Extract the (X, Y) coordinate from the center of the cell holding the provided text.  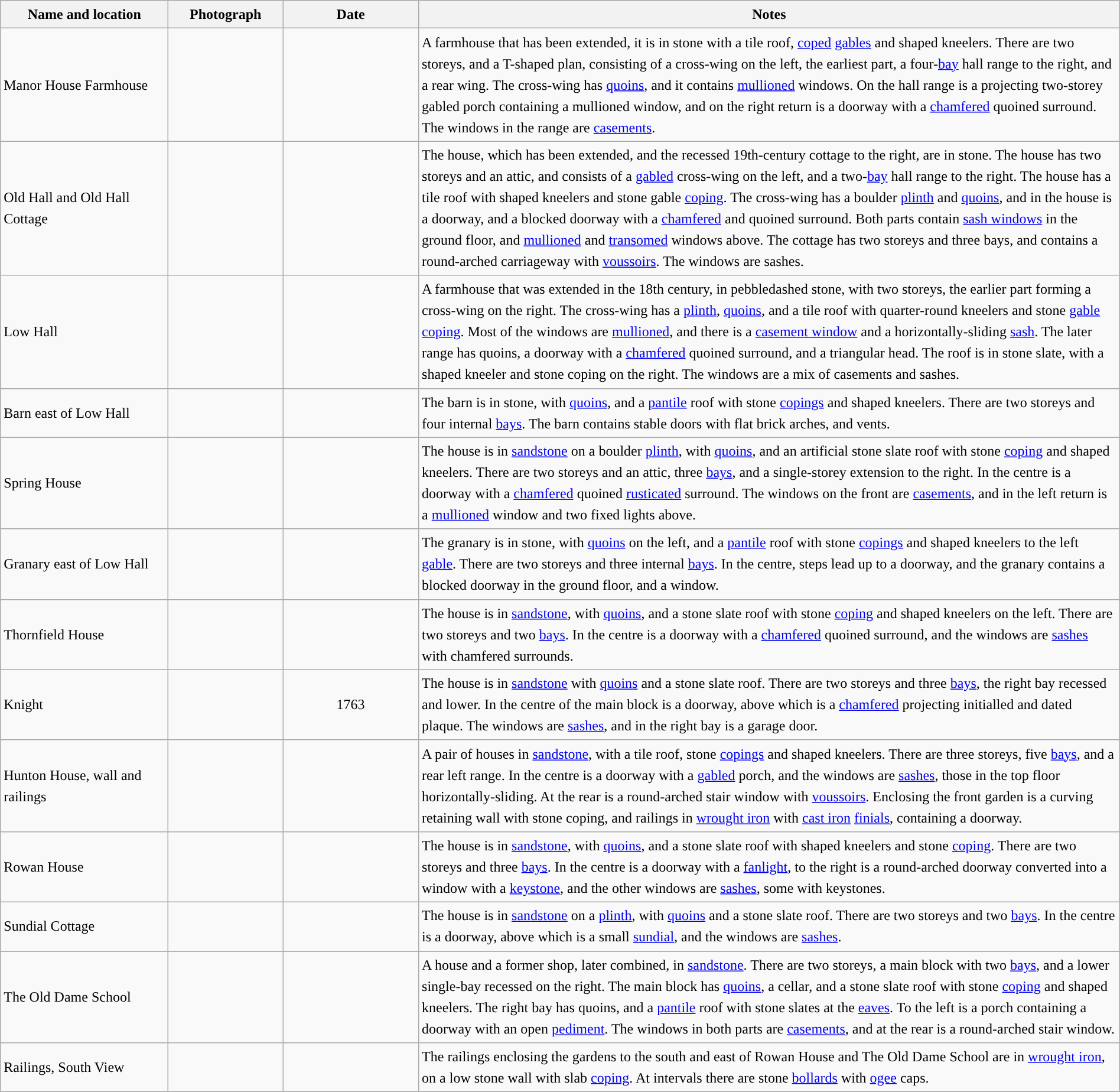
Rowan House (84, 866)
Knight (84, 704)
Low Hall (84, 332)
Old Hall and Old Hall Cottage (84, 208)
Railings, South View (84, 1067)
Granary east of Low Hall (84, 564)
Notes (769, 14)
Sundial Cottage (84, 927)
Name and location (84, 14)
The Old Dame School (84, 997)
Barn east of Low Hall (84, 412)
Thornfield House (84, 635)
Manor House Farmhouse (84, 85)
Spring House (84, 483)
Date (351, 14)
Photograph (226, 14)
Hunton House, wall and railings (84, 786)
1763 (351, 704)
